Determine the (X, Y) coordinate at the center of the cell enclosing the given text.  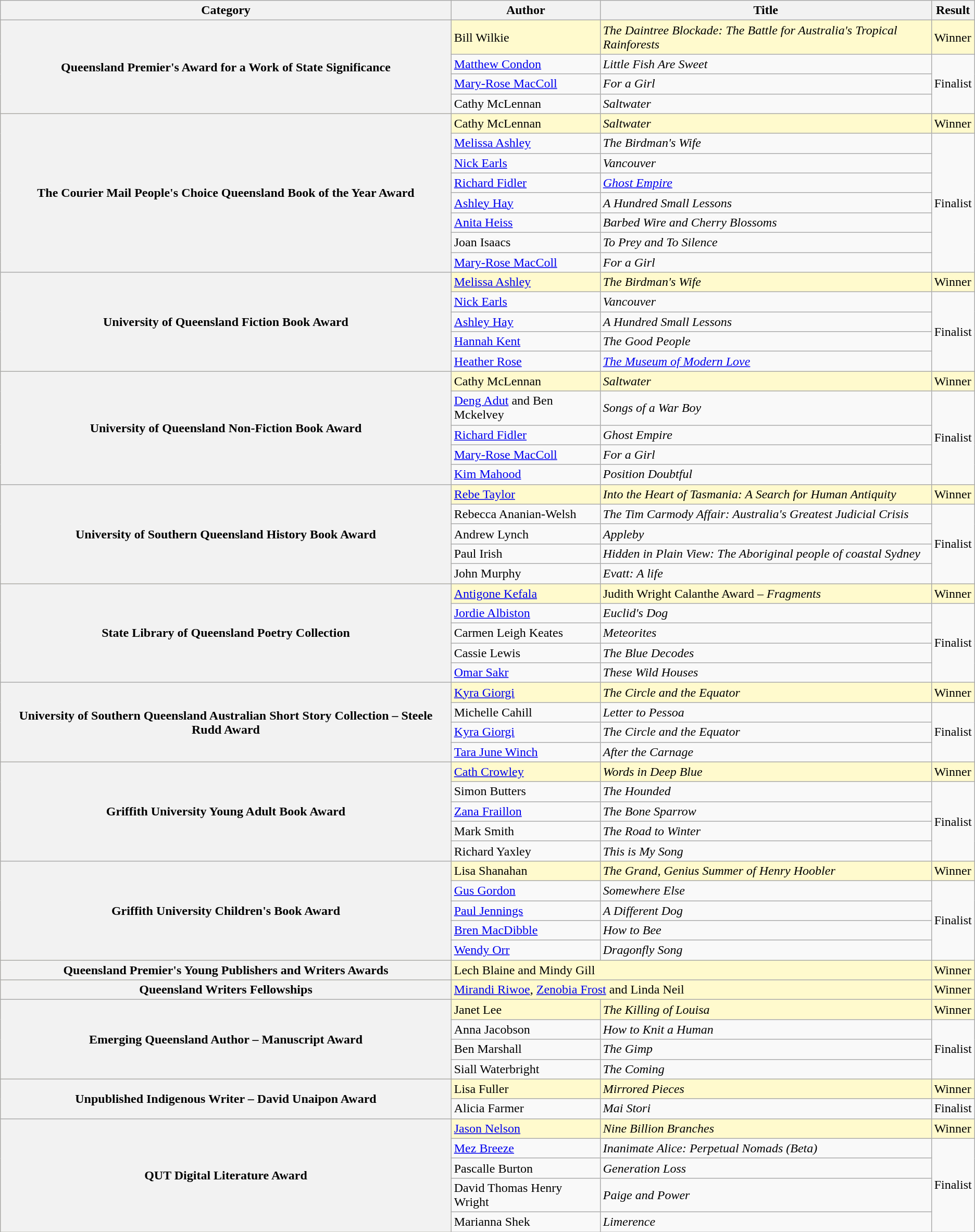
Omar Sakr (526, 673)
Judith Wright Calanthe Award – Fragments (766, 593)
Matthew Condon (526, 64)
Mai Stori (766, 1109)
Cassie Lewis (526, 653)
University of Queensland Non-Fiction Book Award (226, 428)
Emerging Queensland Author – Manuscript Award (226, 1039)
Paul Irish (526, 554)
These Wild Houses (766, 673)
The Road to Winter (766, 831)
Words in Deep Blue (766, 772)
The Bone Sparrow (766, 811)
The Hounded (766, 791)
Unpublished Indigenous Writer – David Unaipon Award (226, 1099)
Antigone Kefala (526, 593)
The Daintree Blockade: The Battle for Australia's Tropical Rainforests (766, 37)
The Museum of Modern Love (766, 361)
Author (526, 10)
Position Doubtful (766, 474)
A Different Dog (766, 911)
How to Knit a Human (766, 1029)
Dragonfly Song (766, 950)
Rebecca Ananian-Welsh (526, 514)
Alicia Farmer (526, 1109)
The Courier Mail People's Choice Queensland Book of the Year Award (226, 193)
Janet Lee (526, 1010)
Pascalle Burton (526, 1168)
Nine Billion Branches (766, 1128)
Anita Heiss (526, 222)
Heather Rose (526, 361)
Hidden in Plain View: The Aboriginal people of coastal Sydney (766, 554)
Somewhere Else (766, 890)
Songs of a War Boy (766, 408)
Letter to Pessoa (766, 712)
Richard Yaxley (526, 851)
Paige and Power (766, 1195)
Ben Marshall (526, 1049)
Joan Isaacs (526, 242)
University of Queensland Fiction Book Award (226, 322)
Meteorites (766, 633)
Zana Fraillon (526, 811)
Simon Butters (526, 791)
Hannah Kent (526, 342)
Cath Crowley (526, 772)
After the Carnage (766, 752)
Deng Adut and Ben Mckelvey (526, 408)
Griffith University Children's Book Award (226, 910)
Griffith University Young Adult Book Award (226, 811)
David Thomas Henry Wright (526, 1195)
Evatt: A life (766, 573)
Result (953, 10)
QUT Digital Literature Award (226, 1175)
Siall Waterbright (526, 1069)
State Library of Queensland Poetry Collection (226, 633)
Marianna Shek (526, 1222)
Gus Gordon (526, 890)
Kim Mahood (526, 474)
The Good People (766, 342)
The Gimp (766, 1049)
Little Fish Are Sweet (766, 64)
Into the Heart of Tasmania: A Search for Human Antiquity (766, 494)
The Tim Carmody Affair: Australia's Greatest Judicial Crisis (766, 514)
Queensland Premier's Young Publishers and Writers Awards (226, 970)
Generation Loss (766, 1168)
Bren MacDibble (526, 931)
Queensland Premier's Award for a Work of State Significance (226, 67)
Carmen Leigh Keates (526, 633)
Michelle Cahill (526, 712)
University of Southern Queensland Australian Short Story Collection – Steele Rudd Award (226, 722)
Jordie Albiston (526, 613)
Euclid's Dog (766, 613)
Rebe Taylor (526, 494)
Barbed Wire and Cherry Blossoms (766, 222)
John Murphy (526, 573)
Jason Nelson (526, 1128)
How to Bee (766, 931)
This is My Song (766, 851)
Mirandi Riwoe, Zenobia Frost and Linda Neil (691, 990)
Bill Wilkie (526, 37)
The Coming (766, 1069)
Lisa Shanahan (526, 871)
The Grand, Genius Summer of Henry Hoobler (766, 871)
The Killing of Louisa (766, 1010)
Paul Jennings (526, 911)
Title (766, 10)
University of Southern Queensland History Book Award (226, 534)
Limerence (766, 1222)
Andrew Lynch (526, 534)
Tara June Winch (526, 752)
Queensland Writers Fellowships (226, 990)
Mirrored Pieces (766, 1089)
Lisa Fuller (526, 1089)
Lech Blaine and Mindy Gill (691, 970)
Appleby (766, 534)
Category (226, 10)
Inanimate Alice: Perpetual Nomads (Beta) (766, 1148)
To Prey and To Silence (766, 242)
Mark Smith (526, 831)
Mez Breeze (526, 1148)
Anna Jacobson (526, 1029)
Wendy Orr (526, 950)
The Blue Decodes (766, 653)
